For the text-containing cell, return its midpoint in [x, y] coordinate format. 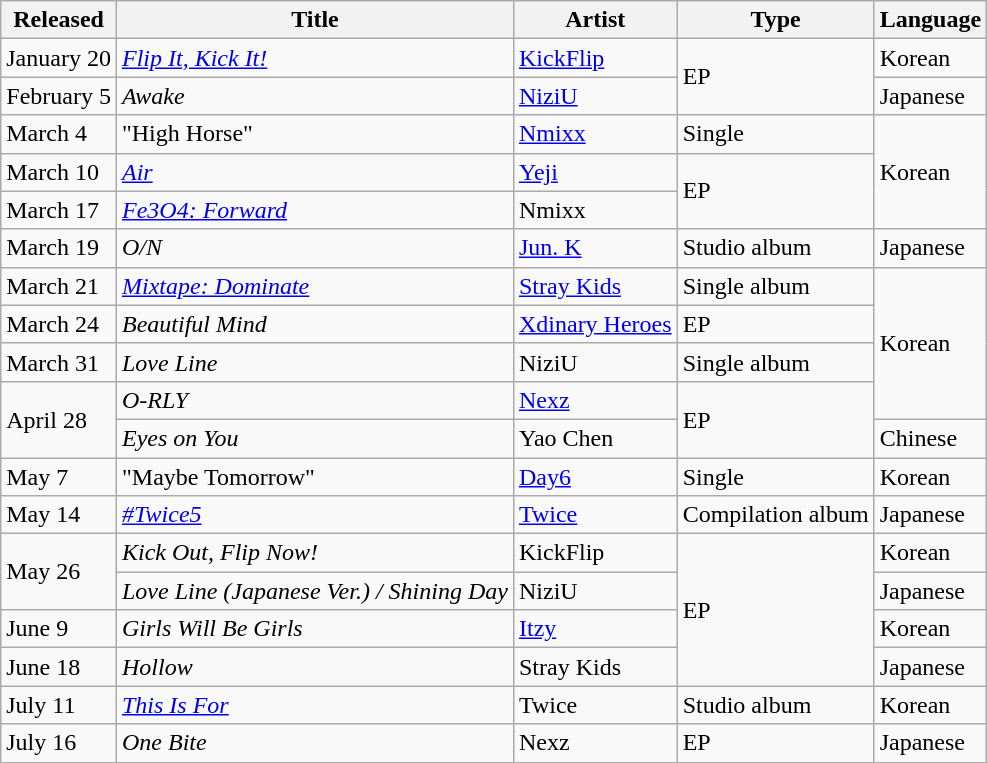
January 20 [59, 58]
March 31 [59, 362]
March 21 [59, 286]
One Bite [314, 743]
Kick Out, Flip Now! [314, 553]
Artist [595, 20]
#Twice5 [314, 515]
June 18 [59, 667]
"Maybe Tomorrow" [314, 477]
Love Line [314, 362]
Air [314, 172]
March 10 [59, 172]
"High Horse" [314, 134]
April 28 [59, 419]
March 4 [59, 134]
May 7 [59, 477]
March 24 [59, 324]
July 16 [59, 743]
Awake [314, 96]
March 19 [59, 248]
Title [314, 20]
Day6 [595, 477]
Language [930, 20]
O/N [314, 248]
This Is For [314, 705]
Jun. K [595, 248]
Xdinary Heroes [595, 324]
February 5 [59, 96]
Fe3O4: Forward [314, 210]
May 14 [59, 515]
Mixtape: Dominate [314, 286]
Yao Chen [595, 438]
Eyes on You [314, 438]
Released [59, 20]
May 26 [59, 572]
Yeji [595, 172]
Hollow [314, 667]
June 9 [59, 629]
Type [776, 20]
Itzy [595, 629]
Chinese [930, 438]
Compilation album [776, 515]
O-RLY [314, 400]
Girls Will Be Girls [314, 629]
Flip It, Kick It! [314, 58]
Love Line (Japanese Ver.) / Shining Day [314, 591]
March 17 [59, 210]
Beautiful Mind [314, 324]
July 11 [59, 705]
